Search for the cell housing the specified text and yield its [x, y] center coordinate. 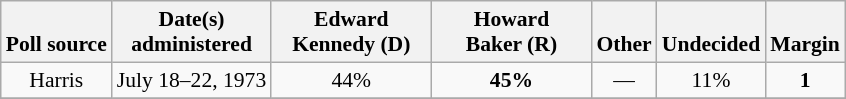
44% [351, 80]
Harris [56, 80]
July 18–22, 1973 [192, 80]
Margin [805, 32]
45% [511, 80]
Other [624, 32]
Poll source [56, 32]
HowardBaker (R) [511, 32]
1 [805, 80]
— [624, 80]
11% [711, 80]
Date(s)administered [192, 32]
Undecided [711, 32]
EdwardKennedy (D) [351, 32]
